Output the (x, y) coordinate of the center of the cell containing the given text.  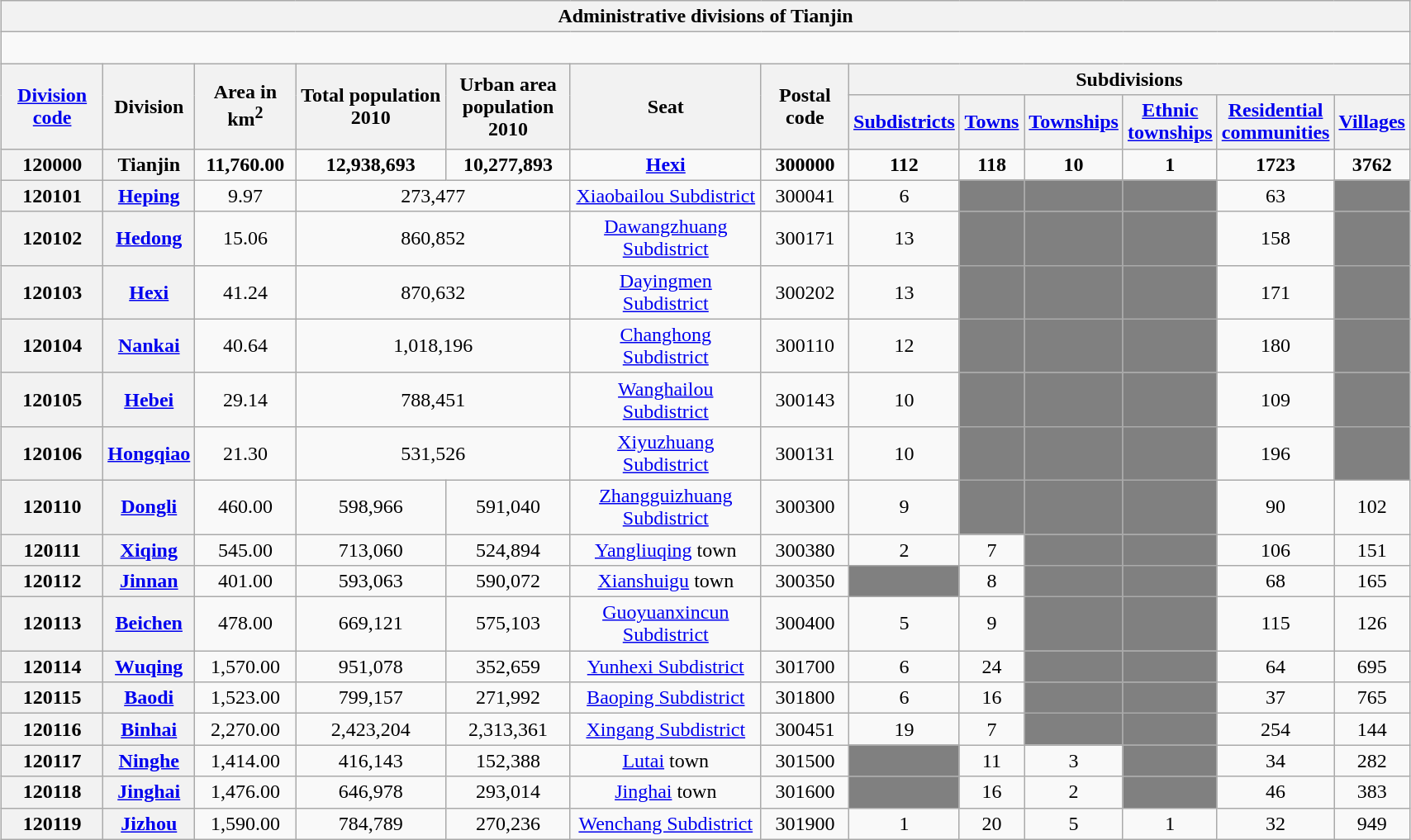
120118 (53, 792)
120117 (53, 761)
Townships (1074, 122)
713,060 (371, 549)
1,018,196 (433, 345)
Changhong Subdistrict (666, 345)
106 (1276, 549)
8 (991, 581)
120105 (53, 400)
Xianshuigu town (666, 581)
15.06 (245, 238)
300110 (805, 345)
531,526 (433, 453)
416,143 (371, 761)
Division (149, 106)
Yunhexi Subdistrict (666, 667)
Urban areapopulation 2010 (509, 106)
112 (905, 164)
598,966 (371, 507)
669,121 (371, 624)
Yangliuqing town (666, 549)
Dayingmen Subdistrict (666, 292)
Total population 2010 (371, 106)
Zhangguizhuang Subdistrict (666, 507)
158 (1276, 238)
646,978 (371, 792)
90 (1276, 507)
Subdivisions (1130, 79)
Guoyuanxincun Subdistrict (666, 624)
126 (1372, 624)
Xingang Subdistrict (666, 729)
300400 (805, 624)
300451 (805, 729)
34 (1276, 761)
Jizhou (149, 823)
300350 (805, 581)
Hongqiao (149, 453)
120103 (53, 292)
575,103 (509, 624)
144 (1372, 729)
152,388 (509, 761)
301700 (805, 667)
2,313,361 (509, 729)
2,270.00 (245, 729)
165 (1372, 581)
Administrative divisions of Tianjin (705, 17)
102 (1372, 507)
120116 (53, 729)
949 (1372, 823)
1,523.00 (245, 698)
593,063 (371, 581)
Xiqing (149, 549)
32 (1276, 823)
300131 (805, 453)
120112 (53, 581)
860,852 (433, 238)
478.00 (245, 624)
120111 (53, 549)
Division code (53, 106)
301600 (805, 792)
300202 (805, 292)
591,040 (509, 507)
120115 (53, 698)
9.97 (245, 196)
1,590.00 (245, 823)
Subdistricts (905, 122)
Heping (149, 196)
19 (905, 729)
40.64 (245, 345)
151 (1372, 549)
115 (1276, 624)
Xiyuzhuang Subdistrict (666, 453)
1723 (1276, 164)
109 (1276, 400)
300171 (805, 238)
460.00 (245, 507)
Hedong (149, 238)
120101 (53, 196)
Ethnic townships (1170, 122)
1,476.00 (245, 792)
301800 (805, 698)
Jinghai (149, 792)
1,414.00 (245, 761)
11 (991, 761)
Seat (666, 106)
24 (991, 667)
3762 (1372, 164)
Baoping Subdistrict (666, 698)
Wenchang Subdistrict (666, 823)
171 (1276, 292)
765 (1372, 698)
300000 (805, 164)
120104 (53, 345)
120102 (53, 238)
788,451 (433, 400)
Tianjin (149, 164)
Dawangzhuang Subdistrict (666, 238)
Beichen (149, 624)
254 (1276, 729)
20 (991, 823)
545.00 (245, 549)
300143 (805, 400)
270,236 (509, 823)
120119 (53, 823)
46 (1276, 792)
Baodi (149, 698)
37 (1276, 698)
Villages (1372, 122)
Residential communities (1276, 122)
11,760.00 (245, 164)
951,078 (371, 667)
383 (1372, 792)
120114 (53, 667)
Binhai (149, 729)
68 (1276, 581)
Towns (991, 122)
64 (1276, 667)
120106 (53, 453)
301900 (805, 823)
282 (1372, 761)
196 (1276, 453)
41.24 (245, 292)
695 (1372, 667)
Xiaobailou Subdistrict (666, 196)
590,072 (509, 581)
271,992 (509, 698)
273,477 (433, 196)
Ninghe (149, 761)
Nankai (149, 345)
63 (1276, 196)
Postal code (805, 106)
Area in km2 (245, 106)
12,938,693 (371, 164)
120000 (53, 164)
Jinnan (149, 581)
1,570.00 (245, 667)
300380 (805, 549)
120110 (53, 507)
293,014 (509, 792)
118 (991, 164)
Wanghailou Subdistrict (666, 400)
Wuqing (149, 667)
799,157 (371, 698)
180 (1276, 345)
401.00 (245, 581)
12 (905, 345)
300300 (805, 507)
120113 (53, 624)
Dongli (149, 507)
Hebei (149, 400)
300041 (805, 196)
524,894 (509, 549)
21.30 (245, 453)
29.14 (245, 400)
3 (1074, 761)
Jinghai town (666, 792)
10,277,893 (509, 164)
Lutai town (666, 761)
870,632 (433, 292)
784,789 (371, 823)
2,423,204 (371, 729)
301500 (805, 761)
352,659 (509, 667)
